For the text-containing cell, return its midpoint in (x, y) coordinate format. 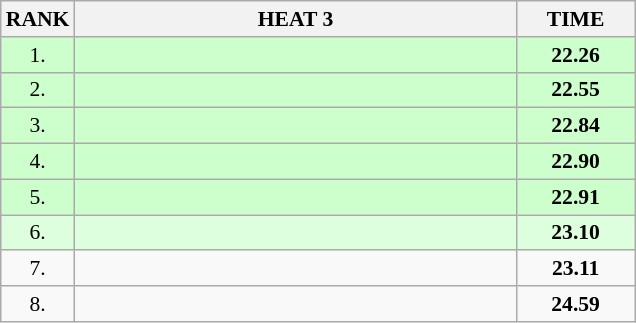
TIME (576, 19)
22.55 (576, 90)
4. (38, 162)
24.59 (576, 304)
6. (38, 233)
3. (38, 126)
22.91 (576, 197)
2. (38, 90)
RANK (38, 19)
22.90 (576, 162)
5. (38, 197)
23.11 (576, 269)
8. (38, 304)
22.26 (576, 55)
7. (38, 269)
22.84 (576, 126)
1. (38, 55)
HEAT 3 (295, 19)
23.10 (576, 233)
